Pinpoint the cell where the given text exists, returning its [x, y] midpoint coordinate. 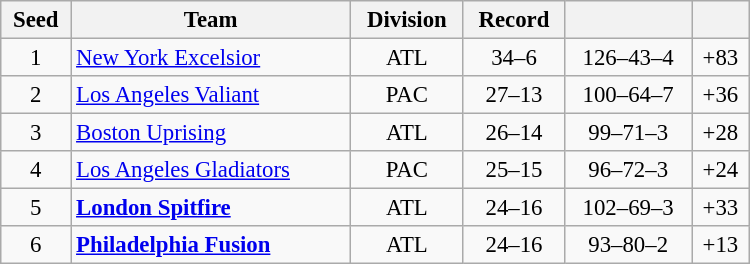
93–80–2 [628, 245]
Boston Uprising [211, 133]
+33 [721, 208]
+83 [721, 58]
100–64–7 [628, 95]
Division [408, 20]
6 [36, 245]
+28 [721, 133]
126–43–4 [628, 58]
99–71–3 [628, 133]
Los Angeles Gladiators [211, 170]
102–69–3 [628, 208]
96–72–3 [628, 170]
Record [514, 20]
Team [211, 20]
+24 [721, 170]
2 [36, 95]
34–6 [514, 58]
Philadelphia Fusion [211, 245]
+36 [721, 95]
5 [36, 208]
27–13 [514, 95]
+13 [721, 245]
3 [36, 133]
26–14 [514, 133]
4 [36, 170]
1 [36, 58]
Seed [36, 20]
Los Angeles Valiant [211, 95]
London Spitfire [211, 208]
25–15 [514, 170]
New York Excelsior [211, 58]
